Capture the cell that displays the provided text and extract its (x, y) central coordinate. 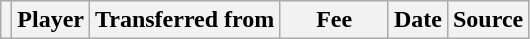
Date (418, 20)
Transferred from (185, 20)
Fee (334, 20)
Source (488, 20)
Player (51, 20)
